Return the (x, y) coordinate for the center point of the cell that contains the specified text.  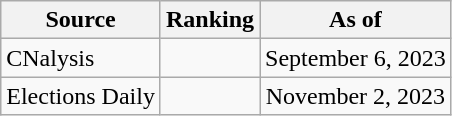
November 2, 2023 (356, 96)
September 6, 2023 (356, 58)
CNalysis (81, 58)
As of (356, 20)
Elections Daily (81, 96)
Ranking (210, 20)
Source (81, 20)
